Capture the cell that displays the provided text and extract its (X, Y) central coordinate. 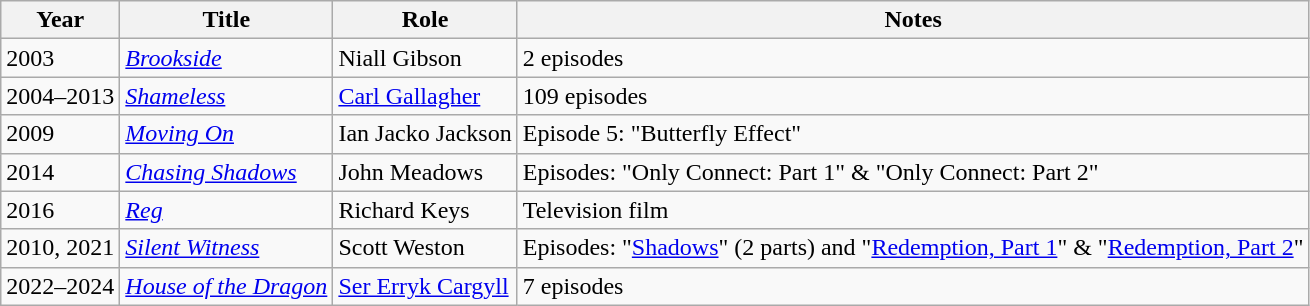
Episodes: "Only Connect: Part 1" & "Only Connect: Part 2" (913, 172)
Chasing Shadows (226, 172)
Silent Witness (226, 248)
Richard Keys (425, 210)
2022–2024 (60, 286)
2004–2013 (60, 96)
Scott Weston (425, 248)
2009 (60, 134)
Niall Gibson (425, 58)
Shameless (226, 96)
109 episodes (913, 96)
Ian Jacko Jackson (425, 134)
7 episodes (913, 286)
Role (425, 20)
Brookside (226, 58)
Episodes: "Shadows" (2 parts) and "Redemption, Part 1" & "Redemption, Part 2" (913, 248)
Year (60, 20)
2003 (60, 58)
Ser Erryk Cargyll (425, 286)
2010, 2021 (60, 248)
John Meadows (425, 172)
Moving On (226, 134)
2016 (60, 210)
2014 (60, 172)
Episode 5: "Butterfly Effect" (913, 134)
2 episodes (913, 58)
Television film (913, 210)
Title (226, 20)
House of the Dragon (226, 286)
Notes (913, 20)
Reg (226, 210)
Carl Gallagher (425, 96)
